Search for the cell housing the specified text and yield its [x, y] center coordinate. 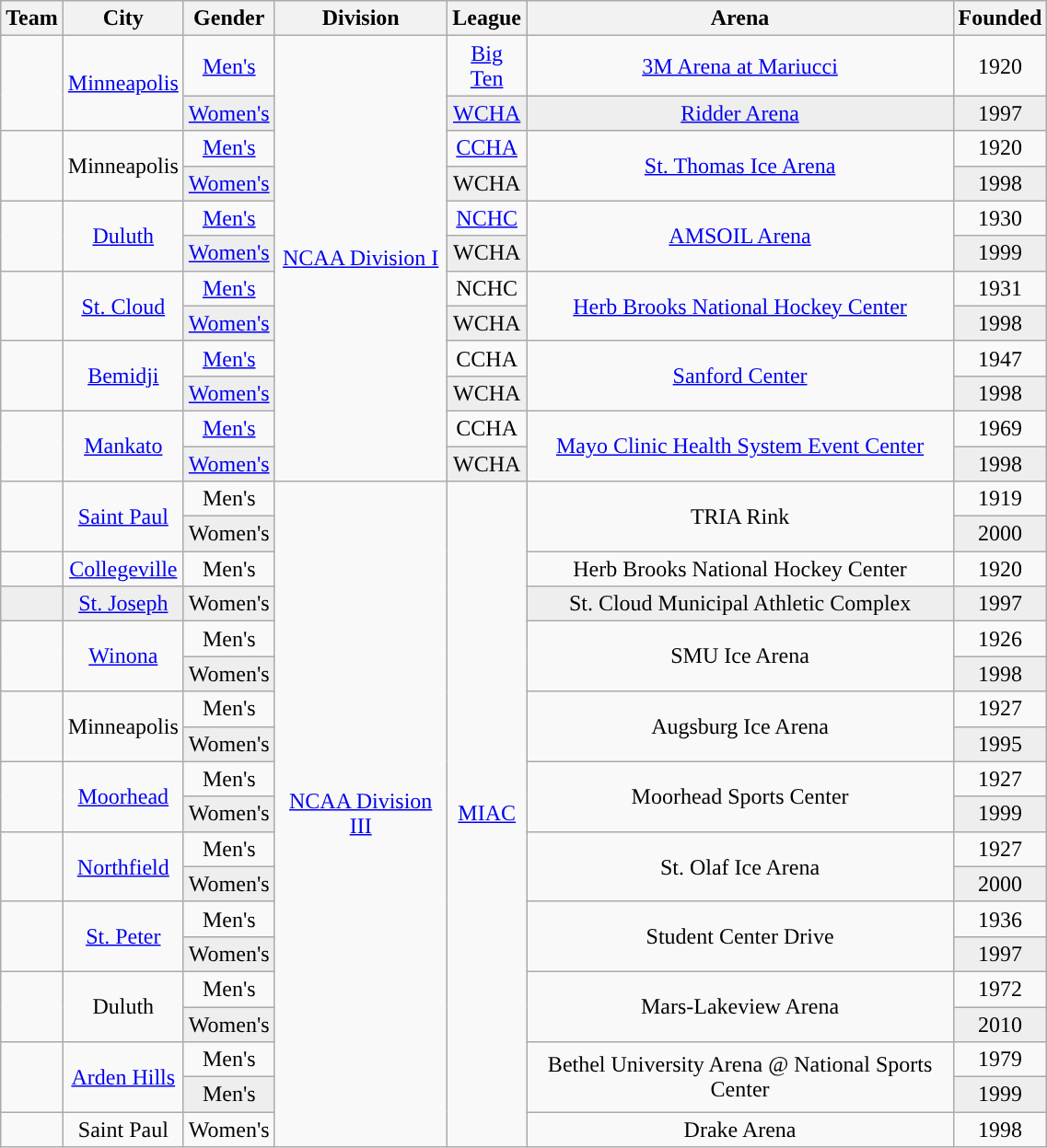
1926 [1000, 639]
SMU Ice Arena [740, 656]
Big Ten [486, 66]
2010 [1000, 1025]
Sanford Center [740, 376]
1995 [1000, 744]
1930 [1000, 218]
St. Joseph [123, 604]
1936 [1000, 919]
Arden Hills [123, 1077]
Ridder Arena [740, 113]
Gender [228, 18]
St. Peter [123, 936]
Founded [1000, 18]
Moorhead [123, 796]
Collegeville [123, 569]
1969 [1000, 428]
Moorhead Sports Center [740, 796]
Winona [123, 656]
NCAA Division III [361, 814]
St. Olaf Ice Arena [740, 866]
NCAA Division I [361, 259]
Student Center Drive [740, 936]
Bethel University Arena @ National Sports Center [740, 1077]
1931 [1000, 288]
St. Thomas Ice Arena [740, 166]
3M Arena at Mariucci [740, 66]
League [486, 18]
1972 [1000, 989]
Team [32, 18]
Bemidji [123, 376]
TRIA Rink [740, 516]
Augsburg Ice Arena [740, 726]
Drake Arena [740, 1130]
AMSOIL Arena [740, 236]
Mayo Clinic Health System Event Center [740, 446]
1979 [1000, 1060]
St. Cloud [123, 306]
MIAC [486, 814]
Division [361, 18]
Arena [740, 18]
St. Cloud Municipal Athletic Complex [740, 604]
Mankato [123, 446]
1947 [1000, 358]
Northfield [123, 866]
1919 [1000, 499]
City [123, 18]
Mars-Lakeview Arena [740, 1006]
